Determine the (X, Y) coordinate at the center of the cell enclosing the given text.  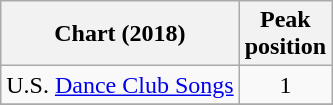
U.S. Dance Club Songs (120, 85)
Peakposition (285, 34)
1 (285, 85)
Chart (2018) (120, 34)
